Detect which cell encompasses the target text, then output its [X, Y] center coordinate. 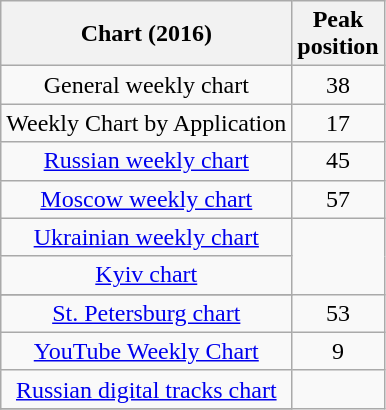
57 [338, 199]
45 [338, 161]
Ukrainian weekly chart [146, 237]
Kyiv chart [146, 275]
Russian digital tracks chart [146, 389]
St. Petersburg chart [146, 313]
38 [338, 85]
Chart (2016) [146, 34]
General weekly chart [146, 85]
YouTube Weekly Chart [146, 351]
17 [338, 123]
Peakposition [338, 34]
Moscow weekly chart [146, 199]
Weekly Chart by Application [146, 123]
Russian weekly chart [146, 161]
9 [338, 351]
53 [338, 313]
